For the text-containing cell, return its midpoint in [x, y] coordinate format. 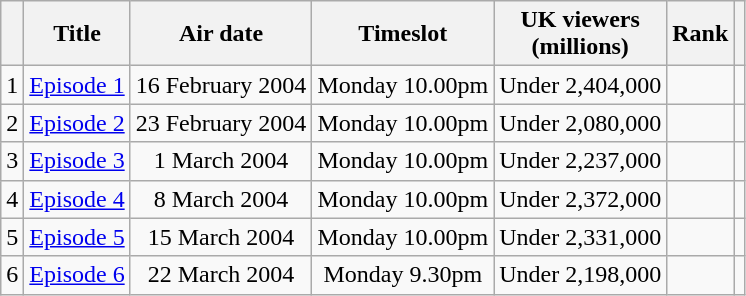
5 [12, 237]
Under 2,331,000 [580, 237]
Episode 5 [77, 237]
8 March 2004 [221, 199]
Episode 4 [77, 199]
Under 2,237,000 [580, 161]
2 [12, 123]
Episode 6 [77, 275]
6 [12, 275]
Under 2,198,000 [580, 275]
Under 2,372,000 [580, 199]
Episode 3 [77, 161]
Under 2,080,000 [580, 123]
Under 2,404,000 [580, 85]
Episode 1 [77, 85]
16 February 2004 [221, 85]
Air date [221, 34]
Timeslot [403, 34]
15 March 2004 [221, 237]
23 February 2004 [221, 123]
Title [77, 34]
4 [12, 199]
UK viewers(millions) [580, 34]
1 March 2004 [221, 161]
Monday 9.30pm [403, 275]
3 [12, 161]
22 March 2004 [221, 275]
1 [12, 85]
Rank [700, 34]
Episode 2 [77, 123]
